Find where the given text appears and provide that cell's center as (X, Y) coordinate. 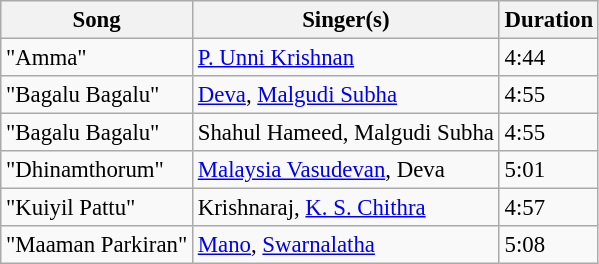
Duration (548, 20)
Deva, Malgudi Subha (346, 95)
Malaysia Vasudevan, Deva (346, 170)
5:01 (548, 170)
P. Unni Krishnan (346, 58)
Krishnaraj, K. S. Chithra (346, 208)
"Maaman Parkiran" (97, 245)
4:57 (548, 208)
"Amma" (97, 58)
Mano, Swarnalatha (346, 245)
5:08 (548, 245)
4:44 (548, 58)
Singer(s) (346, 20)
Shahul Hameed, Malgudi Subha (346, 133)
"Kuiyil Pattu" (97, 208)
Song (97, 20)
"Dhinamthorum" (97, 170)
